From the cell containing the given text, extract its center point as (X, Y) coordinate. 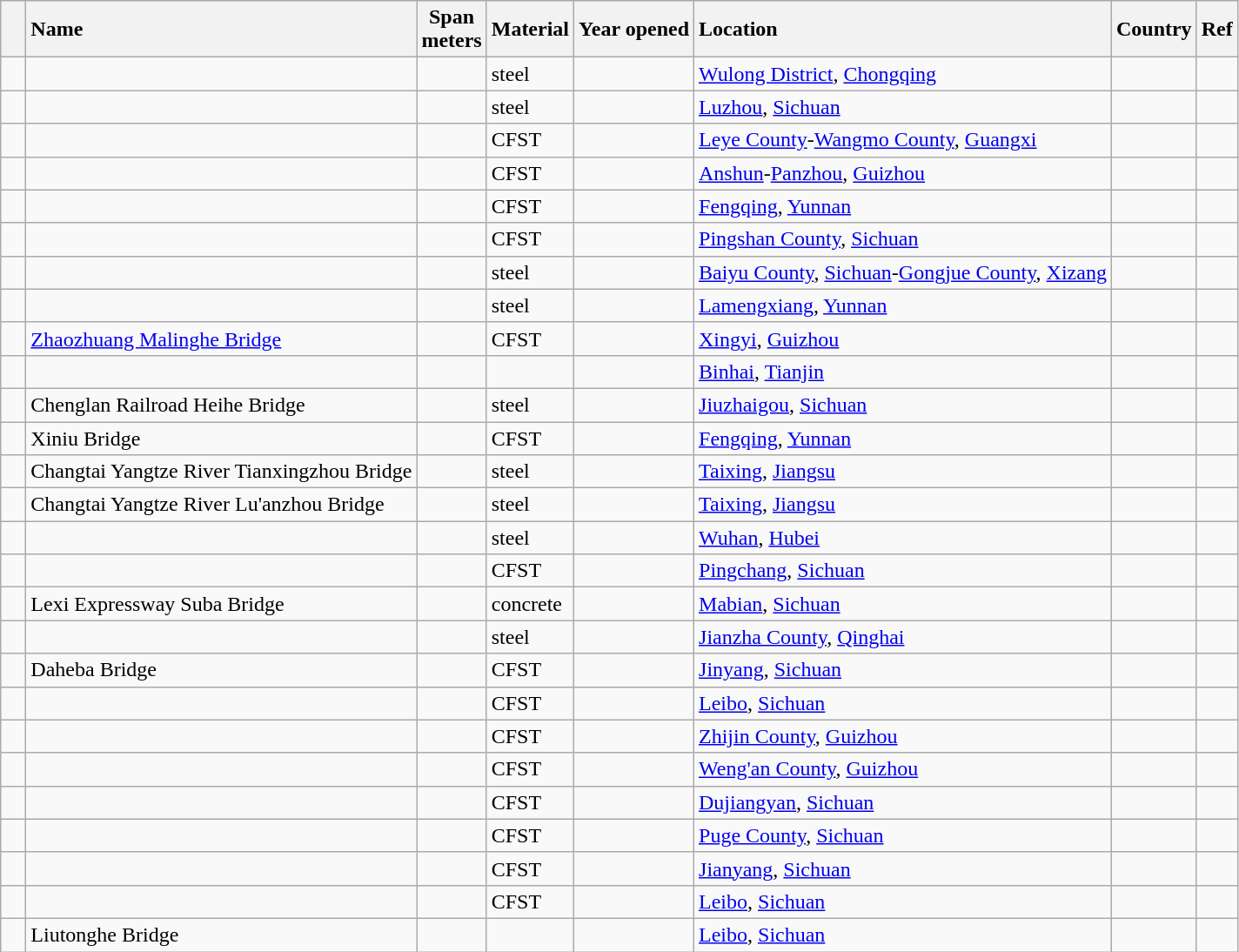
Spanmeters (452, 30)
Xingyi, Guizhou (903, 339)
Ref (1216, 30)
Changtai Yangtze River Tianxingzhou Bridge (221, 472)
Country (1154, 30)
Pingshan County, Sichuan (903, 239)
Dujiangyan, Sichuan (903, 802)
Pingchang, Sichuan (903, 571)
Jianzha County, Qinghai (903, 637)
Puge County, Sichuan (903, 835)
Daheba Bridge (221, 670)
Xiniu Bridge (221, 438)
Zhaozhuang Malinghe Bridge (221, 339)
Leye County-Wangmo County, Guangxi (903, 140)
Name (221, 30)
Wulong District, Chongqing (903, 74)
Location (903, 30)
Weng'an County, Guizhou (903, 769)
Jianyang, Sichuan (903, 868)
Material (530, 30)
Chenglan Railroad Heihe Bridge (221, 405)
Jiuzhaigou, Sichuan (903, 405)
Binhai, Tianjin (903, 372)
Anshun-Panzhou, Guizhou (903, 173)
Wuhan, Hubei (903, 538)
Luzhou, Sichuan (903, 107)
Year opened (634, 30)
Lamengxiang, Yunnan (903, 305)
Liutonghe Bridge (221, 935)
concrete (530, 604)
Lexi Expressway Suba Bridge (221, 604)
Baiyu County, Sichuan-Gongjue County, Xizang (903, 272)
Changtai Yangtze River Lu'anzhou Bridge (221, 505)
Zhijin County, Guizhou (903, 736)
Jinyang, Sichuan (903, 670)
Mabian, Sichuan (903, 604)
